Output the [x, y] coordinate of the center of the cell containing the given text.  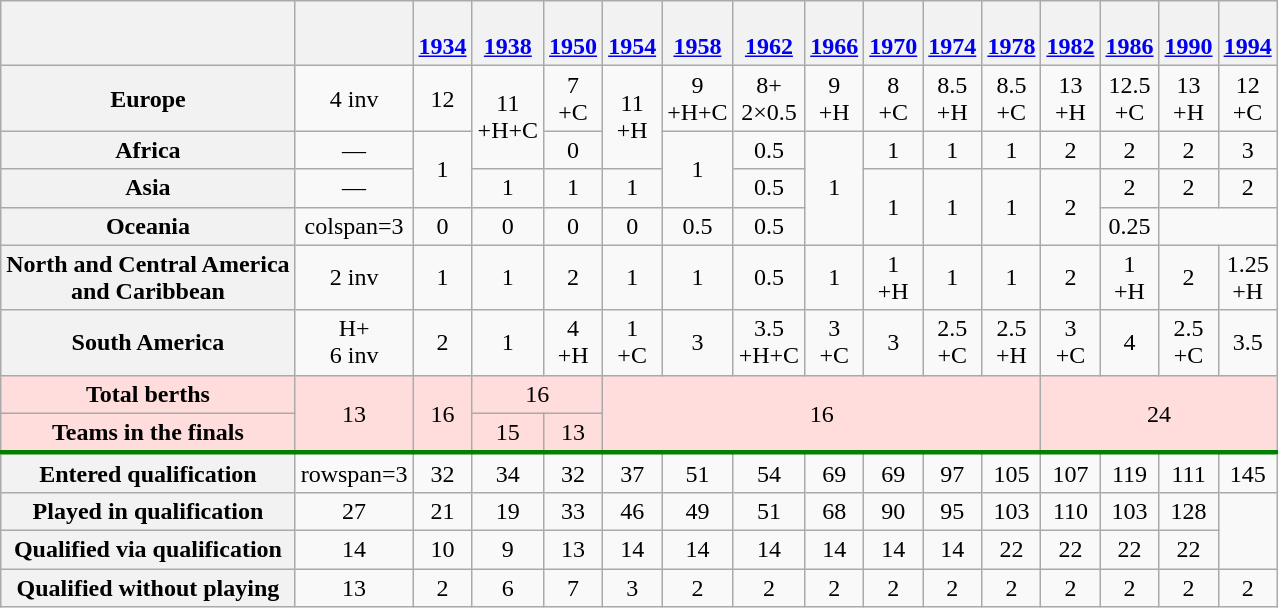
0.25 [1130, 226]
12 [442, 98]
90 [894, 511]
H+6 inv [354, 342]
1.25+H [1248, 278]
8+2×0.5 [768, 98]
97 [952, 473]
rowspan=3 [354, 473]
1966 [834, 34]
15 [508, 433]
4 inv [354, 98]
4 [1130, 342]
128 [1188, 511]
8+C [894, 98]
1958 [698, 34]
145 [1248, 473]
10 [442, 549]
1934 [442, 34]
1986 [1130, 34]
12.5+C [1130, 98]
19 [508, 511]
3.5+H+C [768, 342]
95 [952, 511]
12+C [1248, 98]
111 [1188, 473]
46 [632, 511]
8.5+C [1012, 98]
Total berths [148, 394]
27 [354, 511]
Teams in the finals [148, 433]
2 inv [354, 278]
9+H [834, 98]
37 [632, 473]
Played in qualification [148, 511]
Qualified via qualification [148, 549]
1962 [768, 34]
54 [768, 473]
11+H [632, 118]
1974 [952, 34]
South America [148, 342]
9+H+C [698, 98]
1954 [632, 34]
6 [508, 587]
11+H+C [508, 118]
1994 [1248, 34]
110 [1070, 511]
119 [1130, 473]
1+C [632, 342]
107 [1070, 473]
68 [834, 511]
1978 [1012, 34]
1938 [508, 34]
North and Central Americaand Caribbean [148, 278]
2.5+H [1012, 342]
21 [442, 511]
Europe [148, 98]
9 [508, 549]
8.5+H [952, 98]
24 [1159, 414]
Oceania [148, 226]
7+C [574, 98]
1990 [1188, 34]
Africa [148, 150]
105 [1012, 473]
Qualified without playing [148, 587]
1950 [574, 34]
33 [574, 511]
3.5 [1248, 342]
1970 [894, 34]
Asia [148, 188]
34 [508, 473]
4+H [574, 342]
49 [698, 511]
7 [574, 587]
Entered qualification [148, 473]
1982 [1070, 34]
colspan=3 [354, 226]
